Determine the (x, y) coordinate at the center of the cell enclosing the given text.  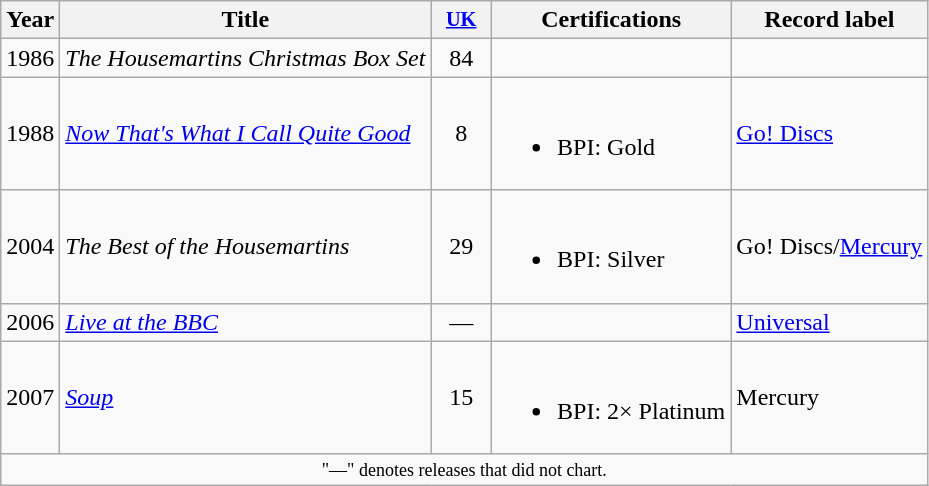
29 (462, 246)
BPI: Silver (612, 246)
Live at the BBC (246, 322)
Certifications (612, 20)
Title (246, 20)
Mercury (830, 398)
8 (462, 134)
BPI: Gold (612, 134)
"—" denotes releases that did not chart. (464, 470)
Soup (246, 398)
The Housemartins Christmas Box Set (246, 58)
Year (30, 20)
BPI: 2× Platinum (612, 398)
2006 (30, 322)
Record label (830, 20)
84 (462, 58)
2004 (30, 246)
2007 (30, 398)
1986 (30, 58)
15 (462, 398)
― (462, 322)
Go! Discs (830, 134)
Now That's What I Call Quite Good (246, 134)
The Best of the Housemartins (246, 246)
Universal (830, 322)
1988 (30, 134)
UK (462, 20)
Go! Discs/Mercury (830, 246)
